Extract the [X, Y] coordinate from the center of the cell holding the provided text.  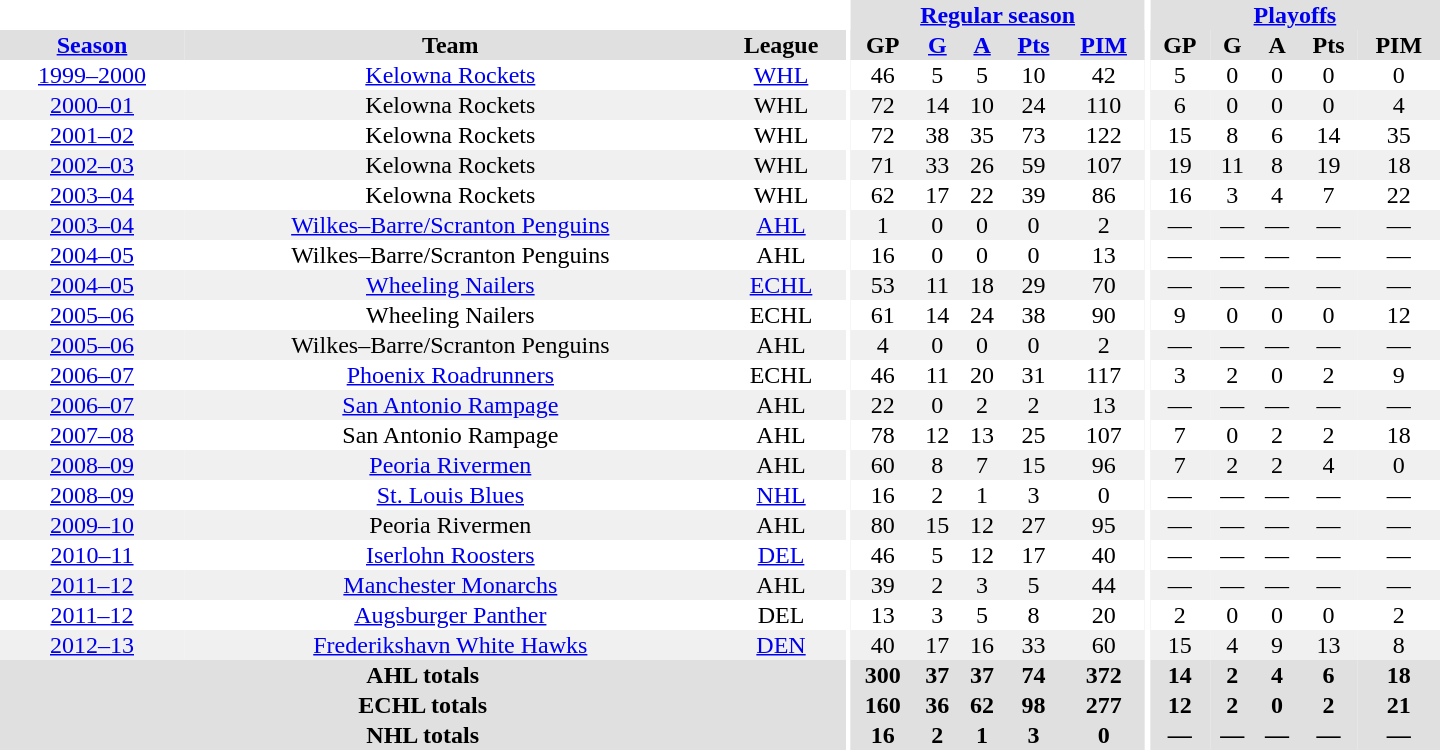
Augsburger Panther [450, 615]
160 [882, 705]
31 [1033, 375]
110 [1103, 105]
League [782, 45]
36 [938, 705]
21 [1398, 705]
2000–01 [92, 105]
2010–11 [92, 555]
AHL totals [422, 675]
122 [1103, 135]
95 [1103, 525]
73 [1033, 135]
Playoffs [1295, 15]
98 [1033, 705]
Season [92, 45]
96 [1103, 465]
2001–02 [92, 135]
ECHL totals [422, 705]
2007–08 [92, 435]
86 [1103, 195]
74 [1033, 675]
70 [1103, 285]
Team [450, 45]
DEN [782, 645]
71 [882, 165]
90 [1103, 315]
2012–13 [92, 645]
29 [1033, 285]
Manchester Monarchs [450, 585]
42 [1103, 75]
NHL totals [422, 735]
117 [1103, 375]
Phoenix Roadrunners [450, 375]
1999–2000 [92, 75]
Frederikshavn White Hawks [450, 645]
372 [1103, 675]
NHL [782, 495]
78 [882, 435]
53 [882, 285]
St. Louis Blues [450, 495]
44 [1103, 585]
2002–03 [92, 165]
Regular season [997, 15]
2009–10 [92, 525]
277 [1103, 705]
25 [1033, 435]
300 [882, 675]
Iserlohn Roosters [450, 555]
27 [1033, 525]
59 [1033, 165]
80 [882, 525]
26 [982, 165]
61 [882, 315]
